Return the [x, y] coordinate for the center point of the cell that contains the specified text.  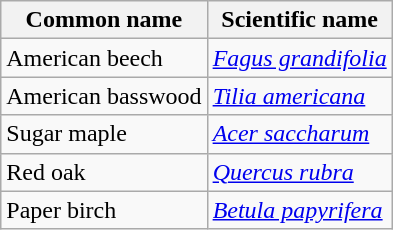
Quercus rubra [300, 172]
Betula papyrifera [300, 210]
Acer saccharum [300, 134]
Tilia americana [300, 96]
Scientific name [300, 20]
American basswood [104, 96]
Red oak [104, 172]
Sugar maple [104, 134]
American beech [104, 58]
Common name [104, 20]
Fagus grandifolia [300, 58]
Paper birch [104, 210]
